For the text-containing cell, return its midpoint in [X, Y] coordinate format. 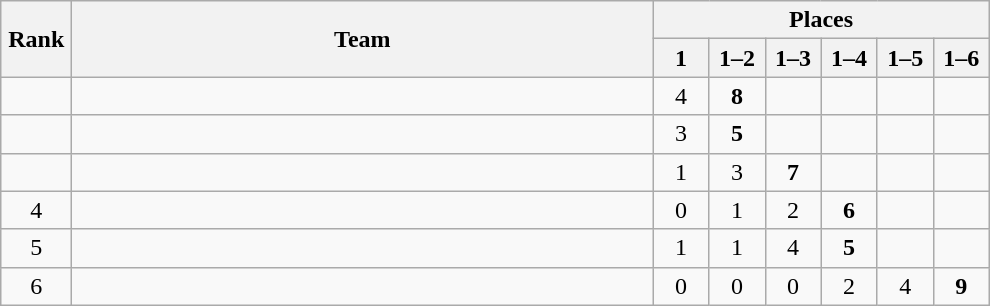
8 [737, 96]
1–3 [793, 58]
Rank [36, 39]
7 [793, 172]
1–5 [905, 58]
9 [961, 286]
Team [362, 39]
1–6 [961, 58]
1–2 [737, 58]
Places [821, 20]
1–4 [849, 58]
